Provide the (X, Y) coordinate of the cell's center where the given text is located.  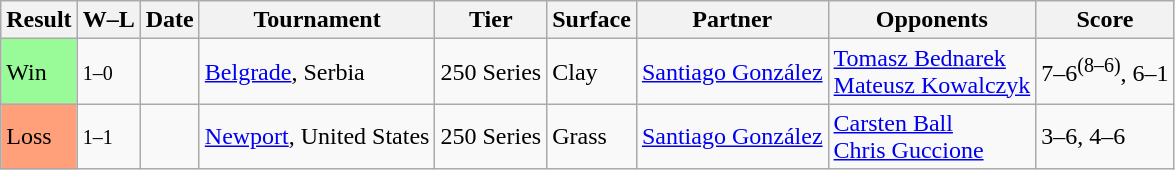
Newport, United States (317, 136)
Tier (491, 20)
Grass (592, 136)
Loss (39, 136)
Result (39, 20)
Tomasz Bednarek Mateusz Kowalczyk (932, 72)
Tournament (317, 20)
1–1 (108, 136)
Carsten Ball Chris Guccione (932, 136)
1–0 (108, 72)
W–L (108, 20)
Partner (732, 20)
Opponents (932, 20)
Clay (592, 72)
Belgrade, Serbia (317, 72)
Score (1105, 20)
Date (170, 20)
Win (39, 72)
7–6(8–6), 6–1 (1105, 72)
3–6, 4–6 (1105, 136)
Surface (592, 20)
